Find where the given text appears and provide that cell's center as (X, Y) coordinate. 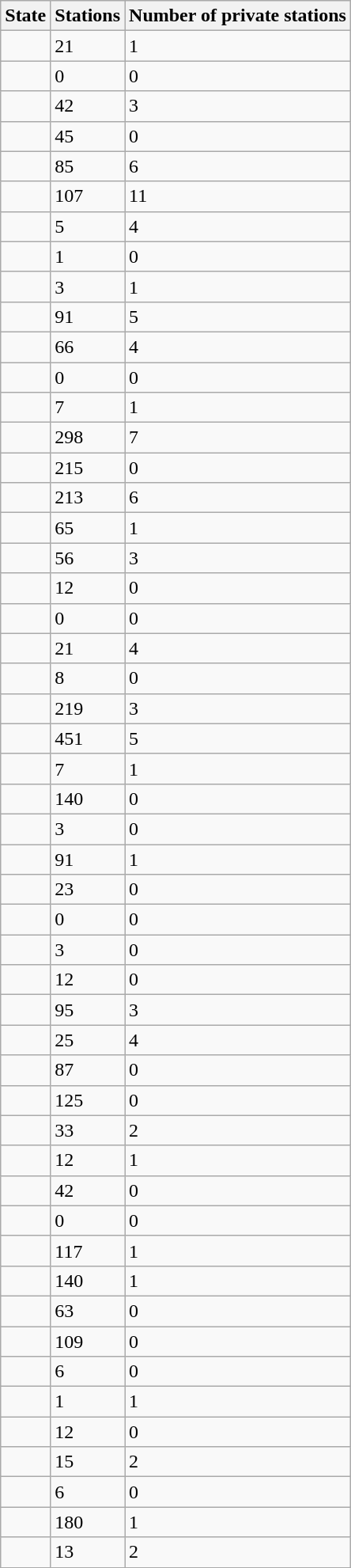
95 (88, 1010)
25 (88, 1040)
107 (88, 196)
23 (88, 890)
63 (88, 1311)
45 (88, 136)
Number of private stations (238, 16)
Stations (88, 16)
180 (88, 1522)
13 (88, 1552)
109 (88, 1342)
11 (238, 196)
125 (88, 1100)
66 (88, 347)
65 (88, 528)
215 (88, 468)
451 (88, 738)
117 (88, 1251)
15 (88, 1462)
State (25, 16)
213 (88, 498)
8 (88, 678)
87 (88, 1070)
33 (88, 1130)
56 (88, 558)
298 (88, 438)
85 (88, 166)
219 (88, 708)
